Locate the cell with the specified text and output its [x, y] center coordinate. 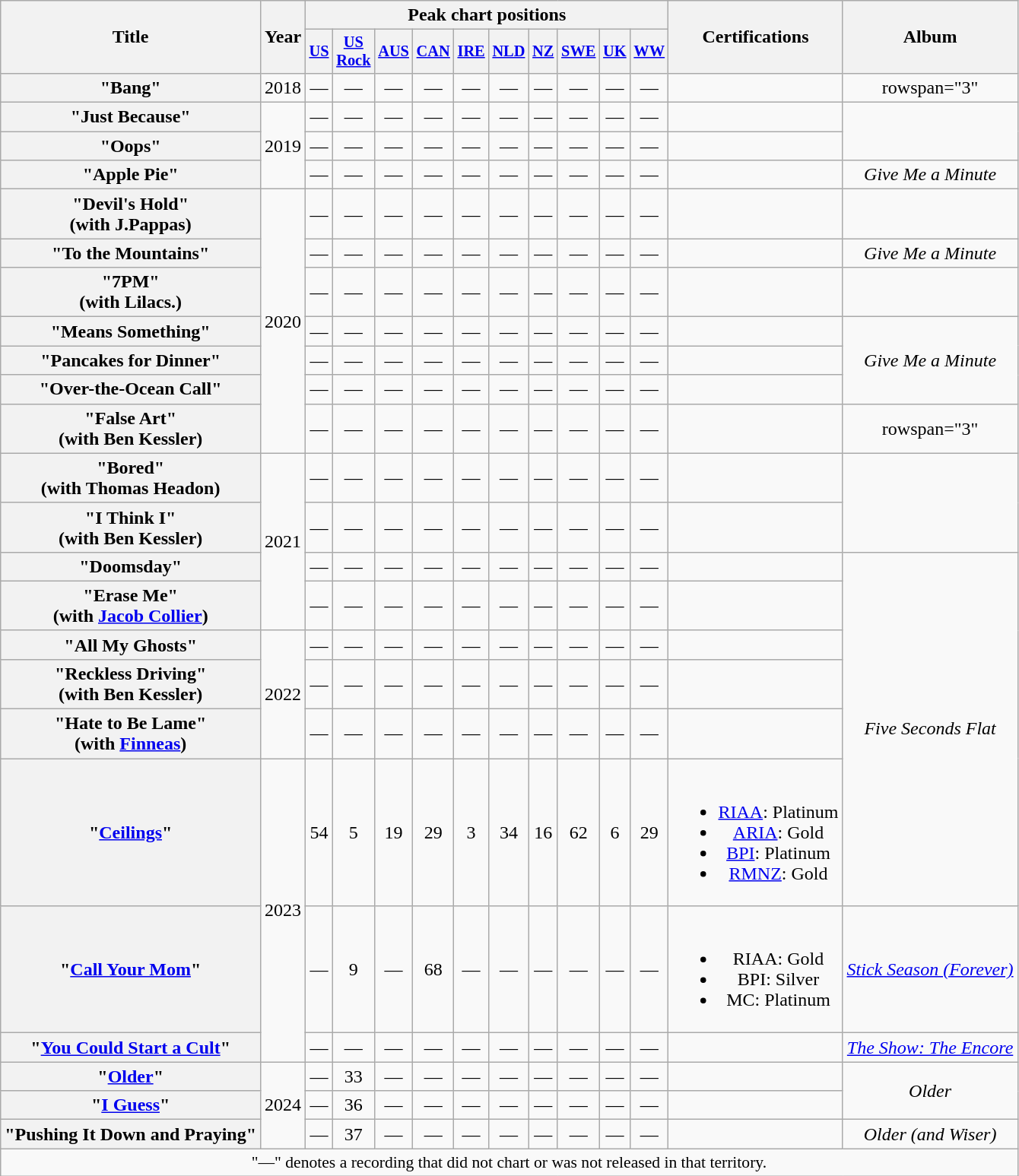
WW [649, 52]
62 [578, 832]
RIAA: PlatinumARIA: GoldBPI: PlatinumRMNZ: Gold [756, 832]
"Means Something" [131, 331]
"Pancakes for Dinner" [131, 360]
"I Guess" [131, 1105]
Certifications [756, 37]
"Doomsday" [131, 566]
"Erase Me" (with Jacob Collier) [131, 605]
"False Art" (with Ben Kessler) [131, 429]
6 [614, 832]
US [319, 52]
Title [131, 37]
"Older" [131, 1076]
37 [353, 1134]
"Hate to Be Lame"(with Finneas) [131, 734]
"Call Your Mom" [131, 970]
2024 [283, 1105]
"You Could Start a Cult" [131, 1048]
"Ceilings" [131, 832]
UK [614, 52]
2023 [283, 911]
"Oops" [131, 146]
"7PM" (with Lilacs.) [131, 292]
5 [353, 832]
16 [543, 832]
Older [930, 1091]
68 [433, 970]
3 [471, 832]
Peak chart positions [487, 15]
2021 [283, 541]
Stick Season (Forever) [930, 970]
2022 [283, 694]
"—" denotes a recording that did not chart or was not released in that territory. [510, 1162]
36 [353, 1105]
Year [283, 37]
"Pushing It Down and Praying" [131, 1134]
"Bored" (with Thomas Headon) [131, 477]
"I Think I"(with Ben Kessler) [131, 528]
"Reckless Driving"(with Ben Kessler) [131, 684]
"Just Because" [131, 117]
The Show: The Encore [930, 1048]
2018 [283, 87]
"Over-the-Ocean Call" [131, 389]
NZ [543, 52]
2019 [283, 146]
CAN [433, 52]
Album [930, 37]
SWE [578, 52]
"To the Mountains" [131, 253]
"All My Ghosts" [131, 645]
19 [393, 832]
2020 [283, 321]
Five Seconds Flat [930, 728]
Older (and Wiser) [930, 1134]
9 [353, 970]
AUS [393, 52]
54 [319, 832]
"Devil's Hold" (with J.Pappas) [131, 214]
"Bang" [131, 87]
"Apple Pie" [131, 175]
USRock [353, 52]
34 [510, 832]
RIAA: GoldBPI: SilverMC: Platinum [756, 970]
33 [353, 1076]
NLD [510, 52]
IRE [471, 52]
